For the text-containing cell, return its midpoint in [x, y] coordinate format. 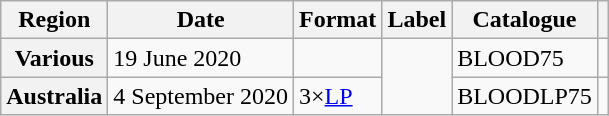
Various [54, 58]
Australia [54, 96]
Date [201, 20]
Label [417, 20]
BLOODLP75 [525, 96]
BLOOD75 [525, 58]
3×LP [338, 96]
Format [338, 20]
19 June 2020 [201, 58]
Catalogue [525, 20]
Region [54, 20]
4 September 2020 [201, 96]
